Locate the cell with the specified text and output its (X, Y) center coordinate. 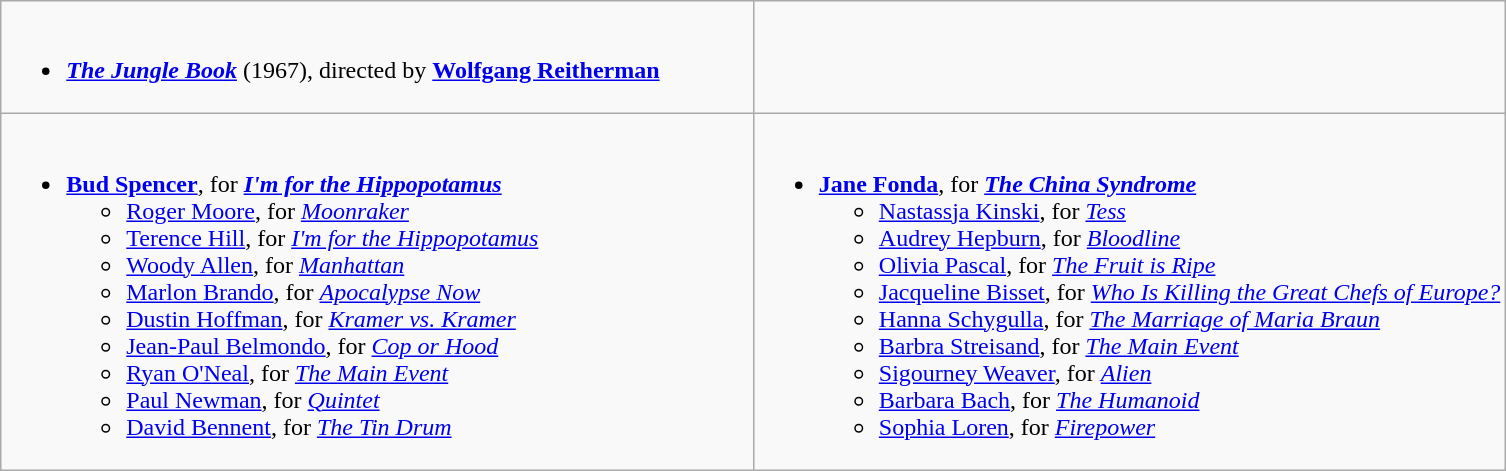
The Jungle Book (1967), directed by Wolfgang Reitherman (378, 58)
